Determine the (x, y) coordinate at the center of the cell enclosing the given text.  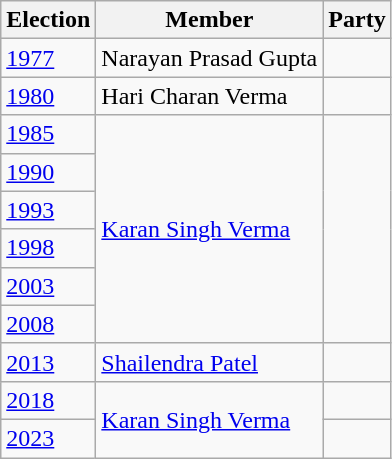
2023 (48, 438)
Election (48, 20)
Hari Charan Verma (210, 96)
1998 (48, 248)
1985 (48, 134)
2008 (48, 324)
Narayan Prasad Gupta (210, 58)
2018 (48, 400)
Party (357, 20)
1990 (48, 172)
2003 (48, 286)
Shailendra Patel (210, 362)
1977 (48, 58)
2013 (48, 362)
1993 (48, 210)
1980 (48, 96)
Member (210, 20)
